From the cell containing the given text, extract its center point as [x, y] coordinate. 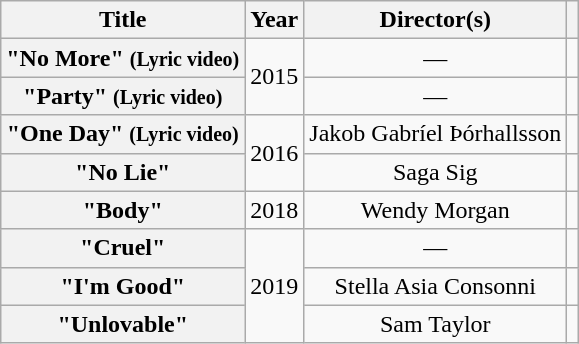
"One Day" (Lyric video) [123, 134]
"Party" (Lyric video) [123, 96]
"Body" [123, 210]
2016 [274, 153]
Year [274, 20]
"Cruel" [123, 248]
Saga Sig [436, 172]
2019 [274, 286]
Wendy Morgan [436, 210]
2015 [274, 77]
Sam Taylor [436, 324]
"No More" (Lyric video) [123, 58]
"No Lie" [123, 172]
Title [123, 20]
Stella Asia Consonni [436, 286]
"I'm Good" [123, 286]
2018 [274, 210]
Director(s) [436, 20]
Jakob Gabríel Þórhallsson [436, 134]
"Unlovable" [123, 324]
